Locate the cell with the specified text and output its [X, Y] center coordinate. 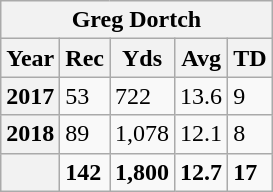
53 [85, 96]
8 [250, 134]
Avg [202, 58]
142 [85, 172]
1,800 [142, 172]
13.6 [202, 96]
1,078 [142, 134]
2017 [30, 96]
9 [250, 96]
12.7 [202, 172]
89 [85, 134]
12.1 [202, 134]
Rec [85, 58]
Yds [142, 58]
Year [30, 58]
Greg Dortch [136, 20]
17 [250, 172]
TD [250, 58]
722 [142, 96]
2018 [30, 134]
